Detect which cell encompasses the target text, then output its (X, Y) center coordinate. 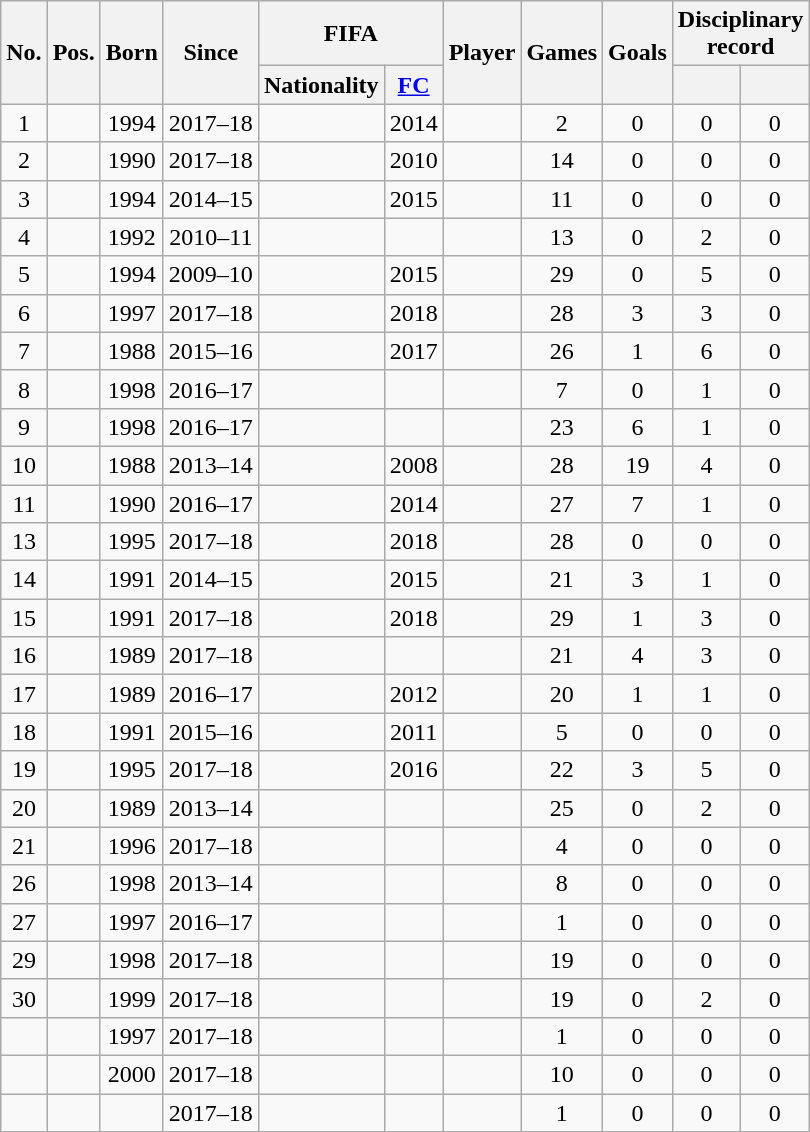
2009–10 (210, 275)
25 (562, 808)
Player (482, 52)
17 (24, 694)
No. (24, 52)
2011 (414, 732)
Born (132, 52)
2010 (414, 161)
15 (24, 618)
2010–11 (210, 237)
23 (562, 427)
Goals (638, 52)
Pos. (74, 52)
Nationality (321, 85)
Disciplinary record (740, 34)
30 (24, 998)
9 (24, 427)
22 (562, 770)
2017 (414, 351)
16 (24, 656)
Games (562, 52)
18 (24, 732)
2012 (414, 694)
Since (210, 52)
FIFA (350, 34)
1996 (132, 846)
1992 (132, 237)
FC (414, 85)
1999 (132, 998)
2008 (414, 465)
2000 (132, 1074)
2016 (414, 770)
